Determine the (X, Y) coordinate at the center of the cell enclosing the given text.  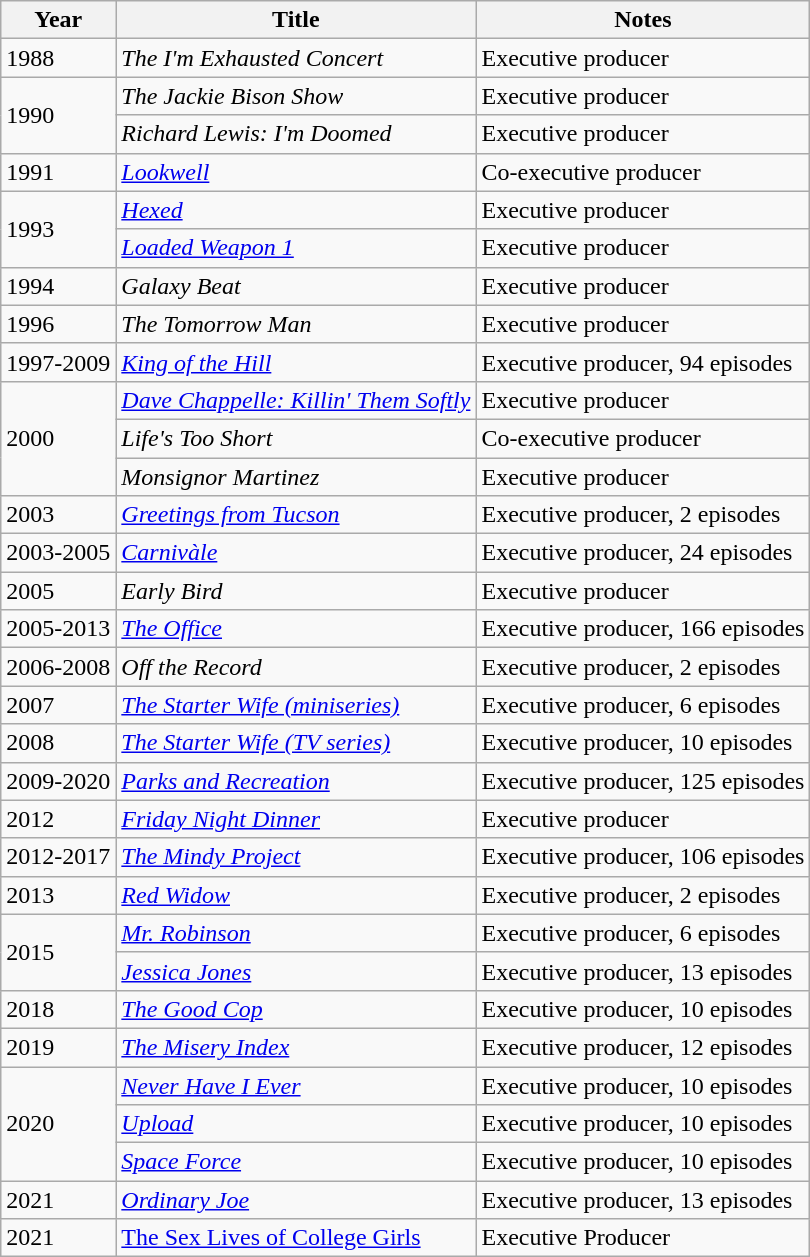
2012 (58, 819)
2012-2017 (58, 857)
2013 (58, 895)
Executive producer, 106 episodes (643, 857)
Year (58, 20)
Upload (296, 1124)
King of the Hill (296, 362)
2006-2008 (58, 667)
The Mindy Project (296, 857)
Friday Night Dinner (296, 819)
2003-2005 (58, 553)
1991 (58, 172)
The Jackie Bison Show (296, 96)
Ordinary Joe (296, 1200)
1990 (58, 115)
Mr. Robinson (296, 933)
Carnivàle (296, 553)
Executive producer, 12 episodes (643, 1047)
The Sex Lives of College Girls (296, 1238)
The Office (296, 629)
The Tomorrow Man (296, 324)
2020 (58, 1123)
Lookwell (296, 172)
Title (296, 20)
2018 (58, 1009)
1993 (58, 229)
2007 (58, 705)
Greetings from Tucson (296, 515)
Executive Producer (643, 1238)
Parks and Recreation (296, 781)
The I'm Exhausted Concert (296, 58)
Executive producer, 125 episodes (643, 781)
2015 (58, 952)
Notes (643, 20)
2003 (58, 515)
2000 (58, 438)
Galaxy Beat (296, 286)
Executive producer, 24 episodes (643, 553)
Never Have I Ever (296, 1085)
Early Bird (296, 591)
2005 (58, 591)
Red Widow (296, 895)
The Starter Wife (miniseries) (296, 705)
Jessica Jones (296, 971)
Loaded Weapon 1 (296, 248)
2019 (58, 1047)
2008 (58, 743)
Hexed (296, 210)
The Misery Index (296, 1047)
Dave Chappelle: Killin' Them Softly (296, 400)
Executive producer, 166 episodes (643, 629)
The Starter Wife (TV series) (296, 743)
1988 (58, 58)
1997-2009 (58, 362)
Life's Too Short (296, 438)
Space Force (296, 1162)
Richard Lewis: I'm Doomed (296, 134)
Monsignor Martinez (296, 477)
1996 (58, 324)
1994 (58, 286)
The Good Cop (296, 1009)
2009-2020 (58, 781)
Executive producer, 94 episodes (643, 362)
Off the Record (296, 667)
2005-2013 (58, 629)
